Extract the [x, y] coordinate from the center of the cell holding the provided text.  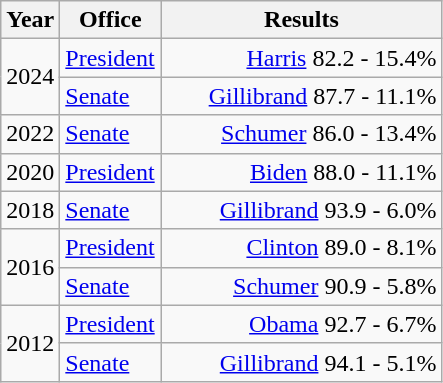
Gillibrand 87.7 - 11.1% [302, 96]
Gillibrand 94.1 - 5.1% [302, 362]
2016 [30, 267]
Schumer 86.0 - 13.4% [302, 134]
2022 [30, 134]
Harris 82.2 - 15.4% [302, 58]
Year [30, 20]
Clinton 89.0 - 8.1% [302, 248]
2018 [30, 210]
Biden 88.0 - 11.1% [302, 172]
Results [302, 20]
Office [110, 20]
2012 [30, 343]
2024 [30, 77]
Gillibrand 93.9 - 6.0% [302, 210]
Schumer 90.9 - 5.8% [302, 286]
2020 [30, 172]
Obama 92.7 - 6.7% [302, 324]
